Provide the (X, Y) coordinate of the cell's center where the given text is located.  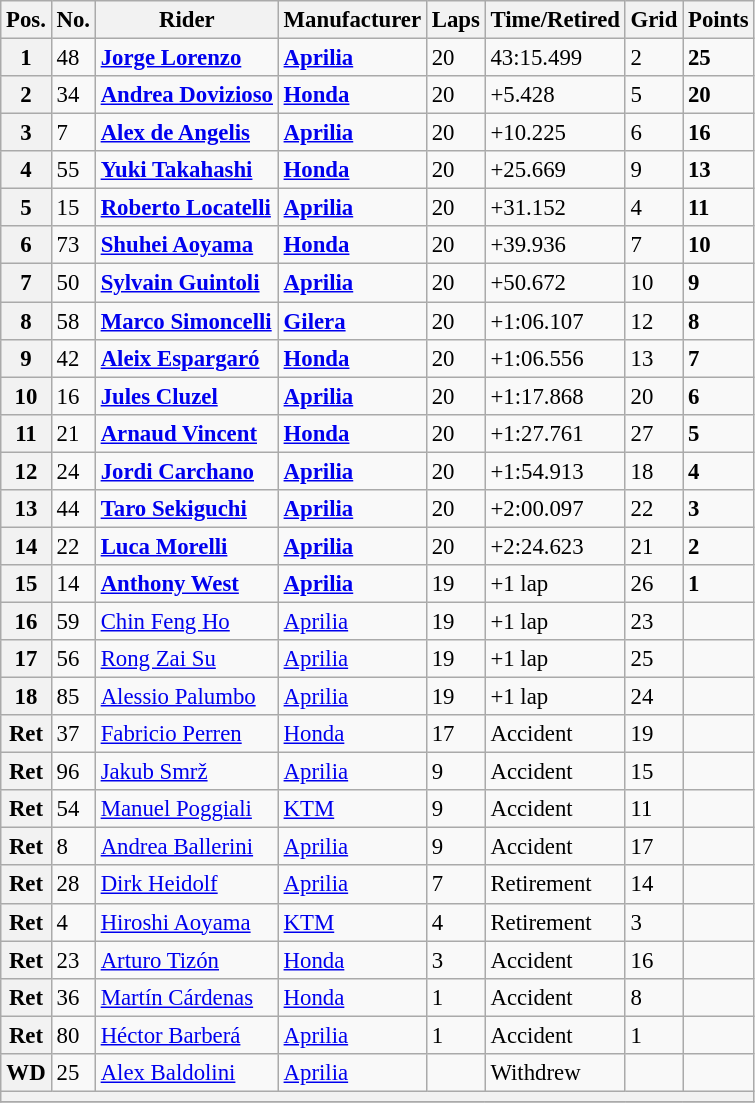
Andrea Ballerini (186, 847)
Withdrew (555, 1073)
WD (26, 1073)
Arturo Tizón (186, 960)
50 (73, 283)
Manuel Poggiali (186, 809)
Luca Morelli (186, 546)
Grid (654, 20)
Taro Sekiguchi (186, 509)
Shuhei Aoyama (186, 245)
85 (73, 697)
+2:00.097 (555, 509)
56 (73, 659)
55 (73, 170)
+1:17.868 (555, 396)
59 (73, 621)
44 (73, 509)
27 (654, 433)
Chin Feng Ho (186, 621)
26 (654, 584)
+1:54.913 (555, 471)
Héctor Barberá (186, 1035)
Fabricio Perren (186, 734)
+39.936 (555, 245)
Sylvain Guintoli (186, 283)
37 (73, 734)
Jules Cluzel (186, 396)
Arnaud Vincent (186, 433)
Martín Cárdenas (186, 997)
Rider (186, 20)
+1:06.556 (555, 358)
42 (73, 358)
73 (73, 245)
Aleix Espargaró (186, 358)
80 (73, 1035)
Anthony West (186, 584)
Jordi Carchano (186, 471)
Alex Baldolini (186, 1073)
No. (73, 20)
Pos. (26, 20)
Roberto Locatelli (186, 208)
Laps (456, 20)
Hiroshi Aoyama (186, 922)
Time/Retired (555, 20)
Yuki Takahashi (186, 170)
+5.428 (555, 95)
Alessio Palumbo (186, 697)
+1:27.761 (555, 433)
36 (73, 997)
58 (73, 321)
96 (73, 772)
48 (73, 58)
34 (73, 95)
Rong Zai Su (186, 659)
Dirk Heidolf (186, 885)
+2:24.623 (555, 546)
Jorge Lorenzo (186, 58)
Manufacturer (352, 20)
Jakub Smrž (186, 772)
Points (718, 20)
Marco Simoncelli (186, 321)
54 (73, 809)
+31.152 (555, 208)
Alex de Angelis (186, 133)
+25.669 (555, 170)
Andrea Dovizioso (186, 95)
28 (73, 885)
Gilera (352, 321)
+10.225 (555, 133)
+1:06.107 (555, 321)
43:15.499 (555, 58)
+50.672 (555, 283)
